Return [X, Y] of the center of cell containing provided text 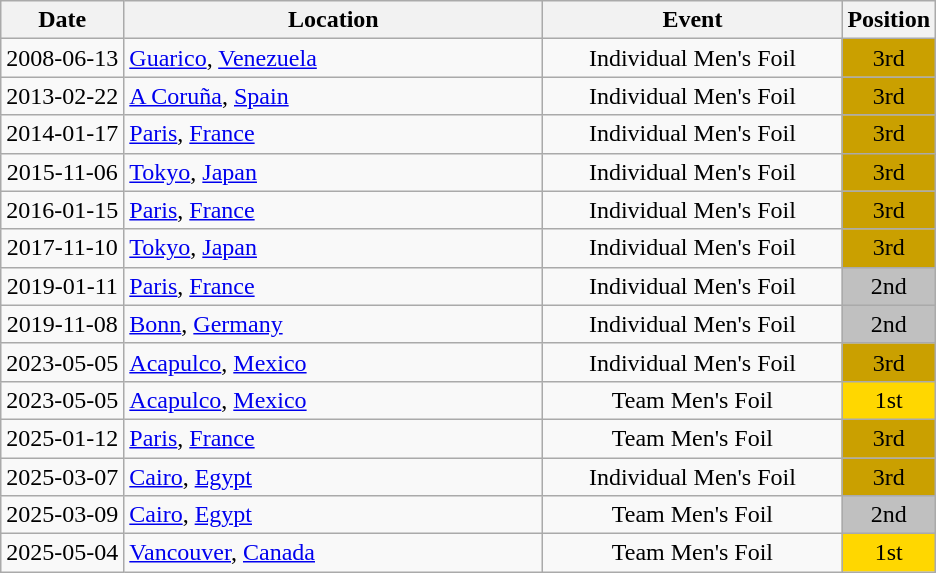
2025-03-09 [62, 515]
Event [692, 20]
2013-02-22 [62, 96]
2025-01-12 [62, 438]
Guarico, Venezuela [334, 58]
2019-01-11 [62, 286]
Bonn, Germany [334, 324]
Position [889, 20]
2017-11-10 [62, 248]
2015-11-06 [62, 172]
Date [62, 20]
Location [334, 20]
2025-03-07 [62, 477]
2014-01-17 [62, 134]
2016-01-15 [62, 210]
2019-11-08 [62, 324]
Vancouver, Canada [334, 553]
2008-06-13 [62, 58]
A Coruña, Spain [334, 96]
2025-05-04 [62, 553]
